Identify which cell holds the provided text, then report its (x, y) central coordinate. 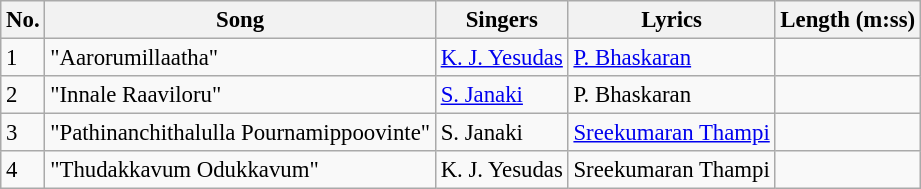
Song (240, 20)
4 (23, 170)
3 (23, 133)
"Aarorumillaatha" (240, 58)
Length (m:ss) (848, 20)
1 (23, 58)
2 (23, 95)
No. (23, 20)
"Thudakkavum Odukkavum" (240, 170)
Singers (502, 20)
"Innale Raaviloru" (240, 95)
"Pathinanchithalulla Pournamippoovinte" (240, 133)
Lyrics (672, 20)
